Find where the given text appears and provide that cell's center as [x, y] coordinate. 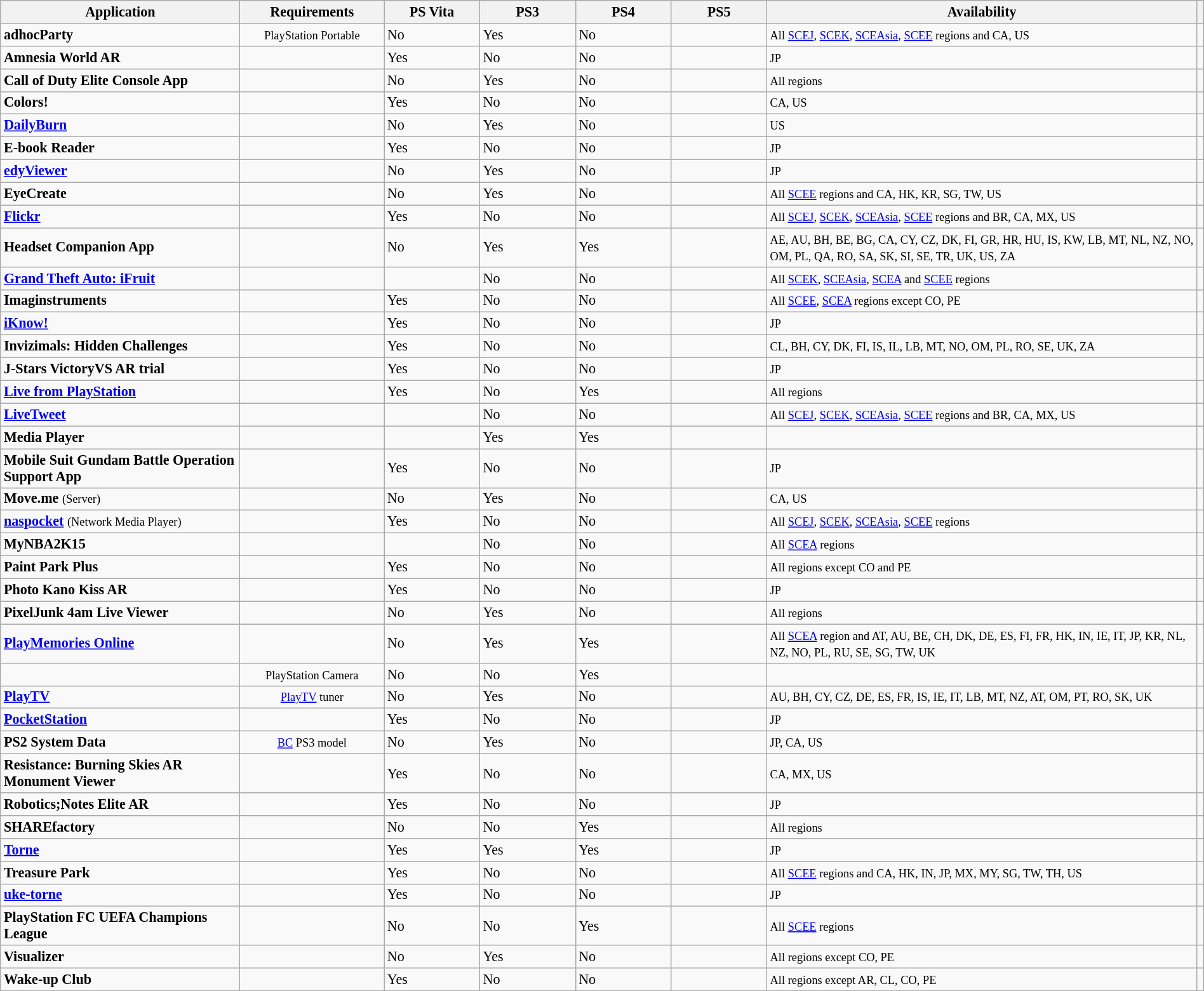
Resistance: Burning Skies AR Monument Viewer [121, 773]
Photo Kano Kiss AR [121, 590]
US [982, 126]
PlayMemories Online [121, 644]
All SCEA regions [982, 544]
All SCEJ, SCEK, SCEAsia, SCEE regions and CA, US [982, 34]
All SCEA region and AT, AU, BE, CH, DK, DE, ES, FI, FR, HK, IN, IE, IT, JP, KR, NL, NZ, NO, PL, RU, SE, SG, TW, UK [982, 644]
Headset Companion App [121, 248]
All SCEE regions and CA, HK, KR, SG, TW, US [982, 194]
BC PS3 model [312, 742]
PS2 System Data [121, 742]
Move.me (Server) [121, 499]
Paint Park Plus [121, 567]
Wake-up Club [121, 980]
Call of Duty Elite Console App [121, 80]
All SCEJ, SCEK, SCEAsia, SCEE regions [982, 522]
PS4 [624, 11]
Colors! [121, 103]
MyNBA2K15 [121, 544]
DailyBurn [121, 126]
Treasure Park [121, 872]
PS Vita [432, 11]
LiveTweet [121, 415]
PS5 [719, 11]
CA, MX, US [982, 773]
CL, BH, CY, DK, FI, IS, IL, LB, MT, NO, OM, PL, RO, SE, UK, ZA [982, 346]
All regions except CO, PE [982, 957]
PlayStation Camera [312, 674]
Mobile Suit Gundam Battle Operation Support App [121, 467]
Robotics;Notes Elite AR [121, 804]
E-book Reader [121, 148]
All SCEE, SCEA regions except CO, PE [982, 301]
AE, AU, BH, BE, BG, CA, CY, CZ, DK, FI, GR, HR, HU, IS, KW, LB, MT, NL, NZ, NO, OM, PL, QA, RO, SA, SK, SI, SE, TR, UK, US, ZA [982, 248]
uke-torne [121, 895]
EyeCreate [121, 194]
PlayTV [121, 697]
Grand Theft Auto: iFruit [121, 278]
All SCEK, SCEAsia, SCEA and SCEE regions [982, 278]
JP, CA, US [982, 742]
naspocket (Network Media Player) [121, 522]
All SCEE regions and CA, HK, IN, JP, MX, MY, SG, TW, TH, US [982, 872]
J-Stars VictoryVS AR trial [121, 369]
adhocParty [121, 34]
Invizimals: Hidden Challenges [121, 346]
PixelJunk 4am Live Viewer [121, 613]
PlayStation Portable [312, 34]
Torne [121, 849]
All SCEE regions [982, 926]
AU, BH, CY, CZ, DE, ES, FR, IS, IE, IT, LB, MT, NZ, AT, OM, PT, RO, SK, UK [982, 697]
Availability [982, 11]
PS3 [527, 11]
Flickr [121, 216]
Amnesia World AR [121, 57]
Imaginstruments [121, 301]
edyViewer [121, 171]
Application [121, 11]
All regions except AR, CL, CO, PE [982, 980]
SHAREfactory [121, 827]
Visualizer [121, 957]
All regions except CO and PE [982, 567]
Live from PlayStation [121, 392]
PlayTV tuner [312, 697]
Media Player [121, 437]
PlayStation FC UEFA Champions League [121, 926]
PocketStation [121, 720]
Requirements [312, 11]
iKnow! [121, 324]
